Provide the [X, Y] coordinate of the cell's center where the given text is located.  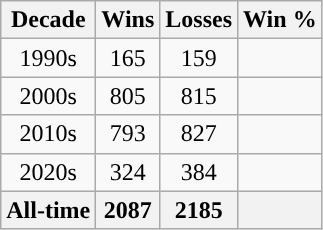
2020s [48, 172]
Losses [199, 20]
Decade [48, 20]
324 [128, 172]
2185 [199, 210]
159 [199, 58]
2010s [48, 134]
All-time [48, 210]
2000s [48, 96]
384 [199, 172]
805 [128, 96]
Win % [280, 20]
Wins [128, 20]
827 [199, 134]
1990s [48, 58]
815 [199, 96]
165 [128, 58]
2087 [128, 210]
793 [128, 134]
